Return (x, y) of the center of cell containing provided text 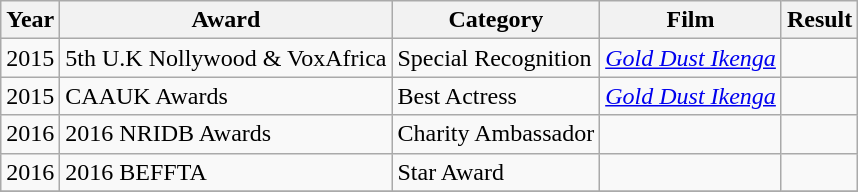
Special Recognition (496, 58)
Star Award (496, 172)
Charity Ambassador (496, 134)
Best Actress (496, 96)
Award (226, 20)
Film (691, 20)
Year (30, 20)
Result (819, 20)
2016 BEFFTA (226, 172)
CAAUK Awards (226, 96)
2016 NRIDB Awards (226, 134)
5th U.K Nollywood & VoxAfrica (226, 58)
Category (496, 20)
